Pinpoint the cell where the given text exists, returning its [X, Y] midpoint coordinate. 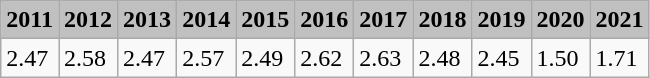
2.49 [266, 58]
2014 [206, 20]
2.63 [384, 58]
2018 [442, 20]
2.57 [206, 58]
2.62 [324, 58]
2021 [620, 20]
2020 [560, 20]
2012 [88, 20]
2013 [148, 20]
2.58 [88, 58]
1.50 [560, 58]
2016 [324, 20]
1.71 [620, 58]
2011 [30, 20]
2015 [266, 20]
2.48 [442, 58]
2.45 [502, 58]
2017 [384, 20]
2019 [502, 20]
